Scan for the cell matching the given text and deliver its [x, y] coordinate at center. 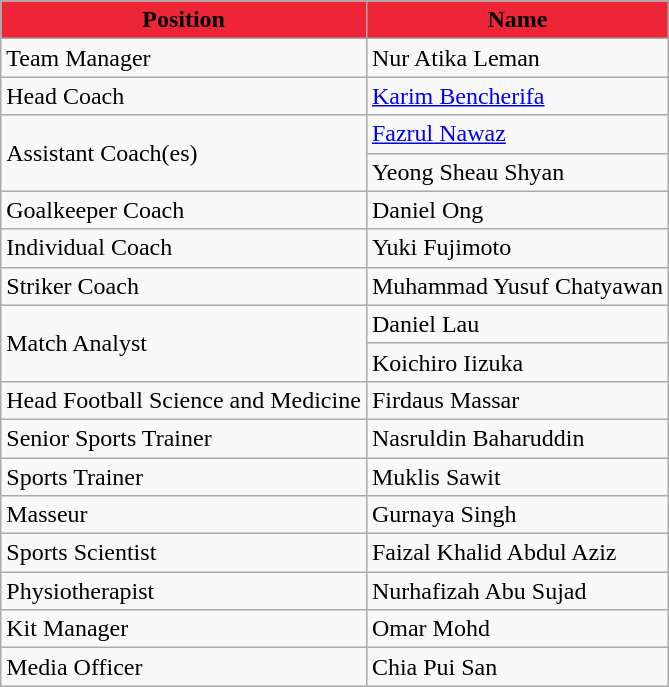
Sports Trainer [184, 477]
Striker Coach [184, 286]
Gurnaya Singh [517, 515]
Sports Scientist [184, 553]
Media Officer [184, 667]
Firdaus Massar [517, 400]
Position [184, 20]
Individual Coach [184, 248]
Omar Mohd [517, 629]
Daniel Lau [517, 324]
Faizal Khalid Abdul Aziz [517, 553]
Team Manager [184, 58]
Goalkeeper Coach [184, 210]
Match Analyst [184, 343]
Head Football Science and Medicine [184, 400]
Koichiro Iizuka [517, 362]
Fazrul Nawaz [517, 134]
Daniel Ong [517, 210]
Head Coach [184, 96]
Physiotherapist [184, 591]
Chia Pui San [517, 667]
Yuki Fujimoto [517, 248]
Name [517, 20]
Kit Manager [184, 629]
Nasruldin Baharuddin [517, 438]
Muklis Sawit [517, 477]
Yeong Sheau Shyan [517, 172]
Karim Bencherifa [517, 96]
Masseur [184, 515]
Assistant Coach(es) [184, 153]
Nurhafizah Abu Sujad [517, 591]
Nur Atika Leman [517, 58]
Senior Sports Trainer [184, 438]
Muhammad Yusuf Chatyawan [517, 286]
